Capture the cell that displays the provided text and extract its (X, Y) central coordinate. 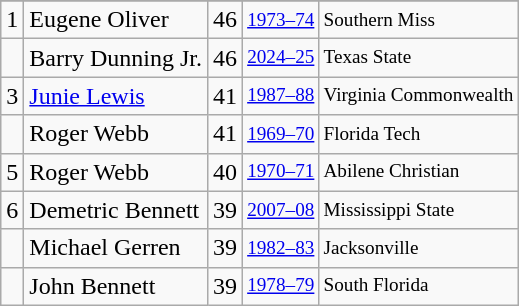
Abilene Christian (418, 172)
1982–83 (281, 248)
South Florida (418, 286)
6 (12, 210)
1978–79 (281, 286)
1969–70 (281, 134)
Southern Miss (418, 20)
40 (226, 172)
John Bennett (116, 286)
2024–25 (281, 58)
Michael Gerren (116, 248)
Virginia Commonwealth (418, 96)
3 (12, 96)
5 (12, 172)
1 (12, 20)
Jacksonville (418, 248)
Eugene Oliver (116, 20)
Demetric Bennett (116, 210)
Mississippi State (418, 210)
Florida Tech (418, 134)
Barry Dunning Jr. (116, 58)
Junie Lewis (116, 96)
1987–88 (281, 96)
2007–08 (281, 210)
1973–74 (281, 20)
Texas State (418, 58)
1970–71 (281, 172)
